Output the [x, y] coordinate of the center of the cell containing the given text.  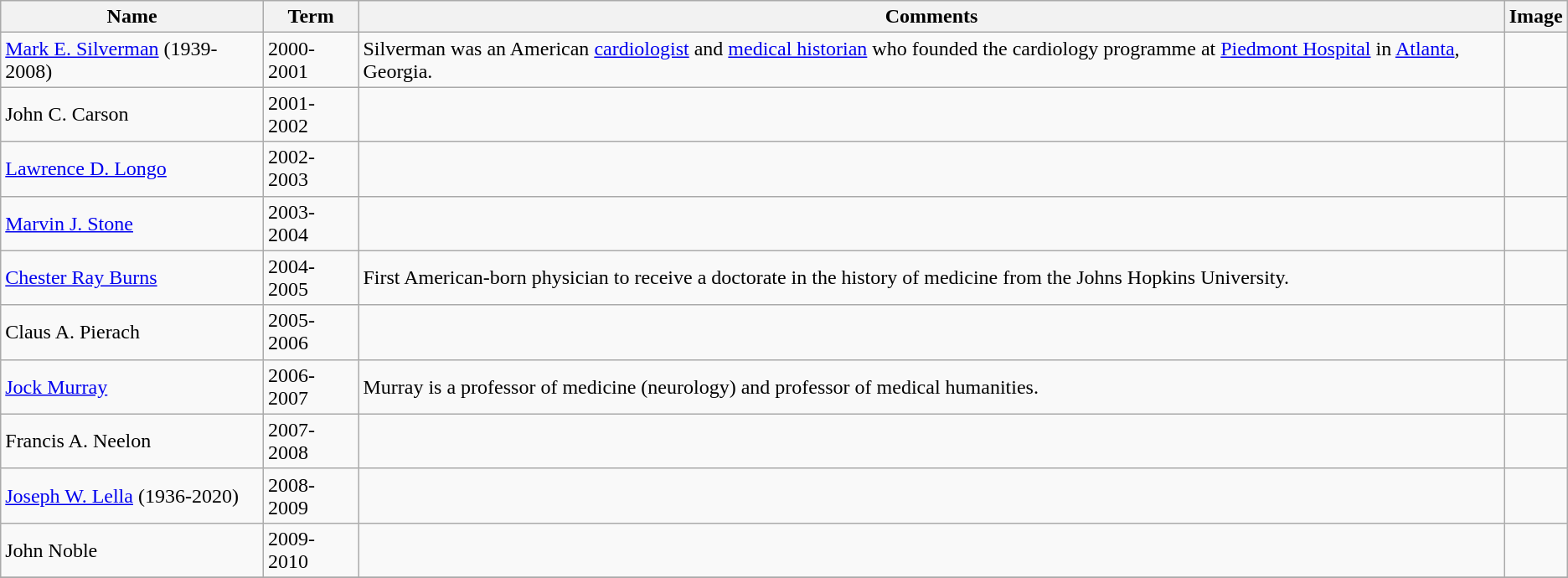
2000-2001 [311, 60]
2002-2003 [311, 169]
2007-2008 [311, 441]
Silverman was an American cardiologist and medical historian who founded the cardiology programme at Piedmont Hospital in Atlanta, Georgia. [931, 60]
Image [1536, 17]
Claus A. Pierach [132, 332]
2004-2005 [311, 278]
First American-born physician to receive a doctorate in the history of medicine from the Johns Hopkins University. [931, 278]
Lawrence D. Longo [132, 169]
Chester Ray Burns [132, 278]
2006-2007 [311, 387]
Murray is a professor of medicine (neurology) and professor of medical humanities. [931, 387]
Marvin J. Stone [132, 223]
2009-2010 [311, 550]
Francis A. Neelon [132, 441]
John Noble [132, 550]
2003-2004 [311, 223]
2008-2009 [311, 496]
Term [311, 17]
Name [132, 17]
2001-2002 [311, 114]
Joseph W. Lella (1936-2020) [132, 496]
Mark E. Silverman (1939-2008) [132, 60]
Jock Murray [132, 387]
Comments [931, 17]
John C. Carson [132, 114]
2005-2006 [311, 332]
